Provide the [x, y] coordinate of the cell's center where the given text is located.  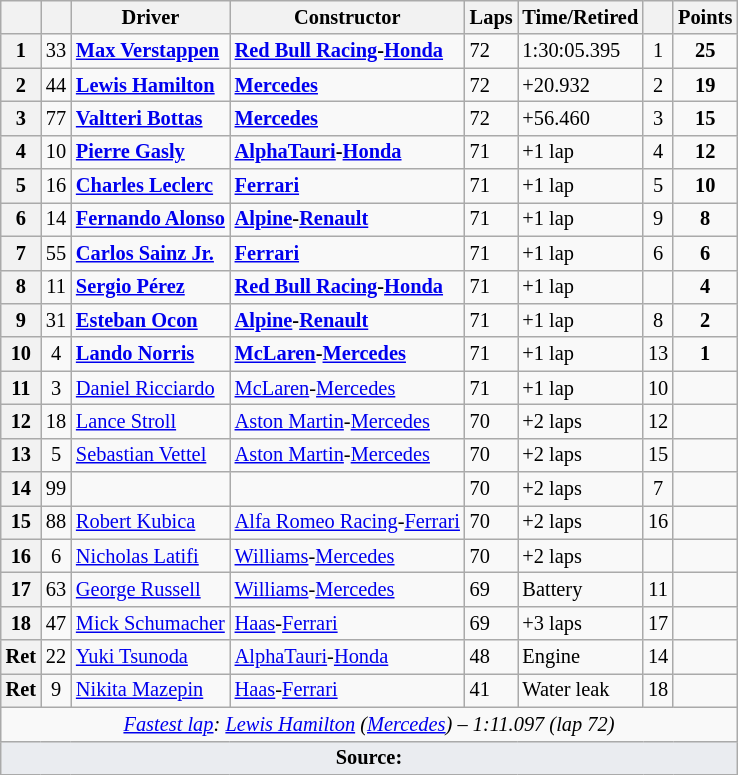
Esteban Ocon [150, 320]
+56.460 [581, 118]
Water leak [581, 690]
77 [56, 118]
Time/Retired [581, 17]
Lando Norris [150, 354]
Points [705, 17]
Mick Schumacher [150, 623]
55 [56, 253]
Nikita Mazepin [150, 690]
47 [56, 623]
Daniel Ricciardo [150, 388]
63 [56, 589]
Laps [492, 17]
Carlos Sainz Jr. [150, 253]
88 [56, 522]
Lewis Hamilton [150, 85]
19 [705, 85]
Fastest lap: Lewis Hamilton (Mercedes) – 1:11.097 (lap 72) [369, 724]
Engine [581, 657]
41 [492, 690]
Constructor [348, 17]
Yuki Tsunoda [150, 657]
1:30:05.395 [581, 51]
Alfa Romeo Racing-Ferrari [348, 522]
Fernando Alonso [150, 219]
+20.932 [581, 85]
+3 laps [581, 623]
Sergio Pérez [150, 287]
Lance Stroll [150, 421]
Driver [150, 17]
Source: [369, 758]
33 [56, 51]
22 [56, 657]
Sebastian Vettel [150, 455]
Nicholas Latifi [150, 556]
25 [705, 51]
Pierre Gasly [150, 152]
Charles Leclerc [150, 186]
99 [56, 489]
Max Verstappen [150, 51]
Battery [581, 589]
Robert Kubica [150, 522]
48 [492, 657]
44 [56, 85]
31 [56, 320]
George Russell [150, 589]
Valtteri Bottas [150, 118]
